Output the (X, Y) coordinate of the center of the cell containing the given text.  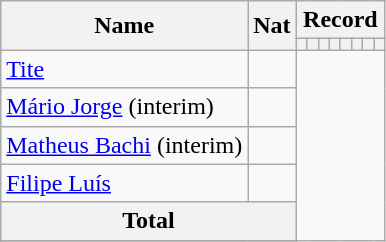
Nat (272, 26)
Name (124, 26)
Mário Jorge (interim) (124, 107)
Tite (124, 69)
Filipe Luís (124, 183)
Matheus Bachi (interim) (124, 145)
Record (340, 20)
Total (148, 221)
